Determine the [x, y] coordinate at the center of the cell enclosing the given text.  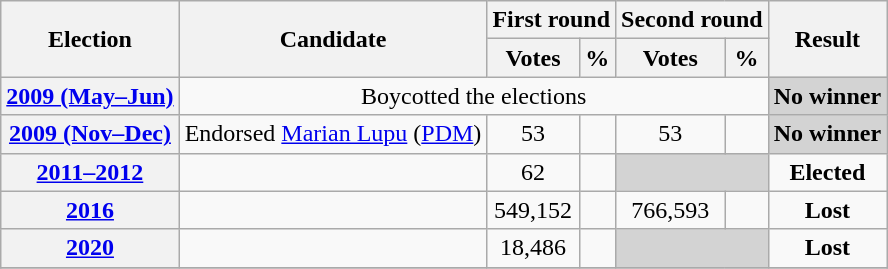
Candidate [333, 39]
2011–2012 [90, 172]
Boycotted the elections [474, 96]
Second round [692, 20]
549,152 [533, 210]
2020 [90, 248]
18,486 [533, 248]
2009 (May–Jun) [90, 96]
Election [90, 39]
Result [827, 39]
Elected [827, 172]
Endorsed Marian Lupu (PDM) [333, 134]
2016 [90, 210]
2009 (Nov–Dec) [90, 134]
766,593 [671, 210]
First round [552, 20]
62 [533, 172]
